Pinpoint the cell where the given text exists, returning its [x, y] midpoint coordinate. 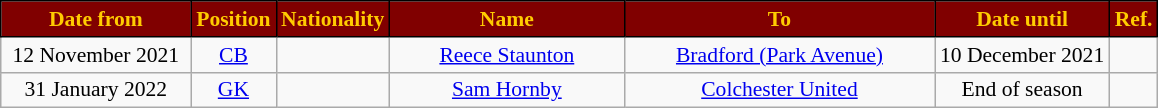
Sam Hornby [506, 90]
Date from [96, 19]
GK [234, 90]
Bradford (Park Avenue) [779, 55]
Ref. [1134, 19]
Colchester United [779, 90]
10 December 2021 [1022, 55]
To [779, 19]
End of season [1022, 90]
Name [506, 19]
31 January 2022 [96, 90]
12 November 2021 [96, 55]
CB [234, 55]
Date until [1022, 19]
Position [234, 19]
Reece Staunton [506, 55]
Nationality [332, 19]
